Extract the [X, Y] coordinate from the center of the cell holding the provided text.  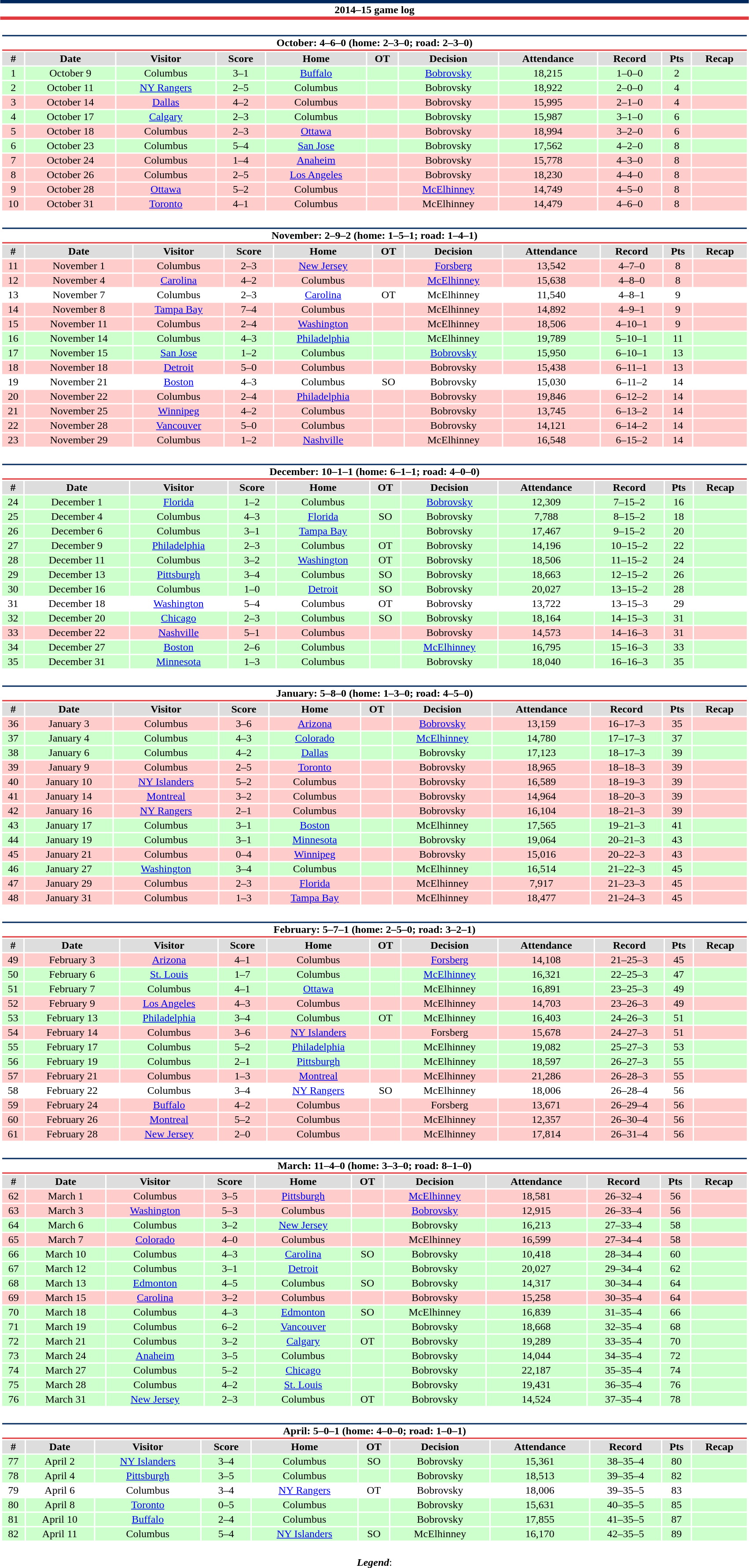
March 19 [66, 1327]
January 21 [69, 855]
January 10 [69, 782]
89 [677, 1534]
7–15–2 [629, 502]
40 [13, 782]
October 28 [70, 190]
14,121 [551, 425]
18,477 [541, 898]
30–34–4 [624, 1283]
October 24 [70, 161]
March 7 [66, 1240]
31–35–4 [624, 1312]
3–2–0 [629, 132]
16,891 [547, 989]
5–1 [252, 633]
15,438 [551, 367]
February 9 [72, 1003]
14,479 [548, 204]
January 16 [69, 811]
February 28 [72, 1134]
0–5 [226, 1505]
25 [13, 517]
23–26–3 [629, 1003]
18–18–3 [627, 768]
January 17 [69, 826]
6–12–2 [632, 396]
34 [13, 647]
65 [13, 1240]
17,855 [540, 1520]
16,599 [536, 1240]
26–31–4 [629, 1134]
18–17–3 [627, 753]
18,922 [548, 88]
29–34–4 [624, 1269]
6–13–2 [632, 411]
11,540 [551, 295]
27–34–4 [624, 1240]
18,215 [548, 73]
5–3 [230, 1211]
0–4 [244, 855]
October 17 [70, 117]
December 22 [77, 633]
February 26 [72, 1119]
6–15–2 [632, 440]
13,159 [541, 724]
14,780 [541, 738]
November 14 [79, 338]
2–0–0 [629, 88]
32 [13, 618]
February 21 [72, 1076]
16,321 [547, 974]
March 6 [66, 1225]
November 21 [79, 382]
November 8 [79, 309]
16–17–3 [627, 724]
83 [677, 1491]
16,548 [551, 440]
17 [13, 353]
2–1–0 [629, 102]
41–35–5 [626, 1520]
20–22–3 [627, 855]
12–15–2 [629, 575]
April 6 [60, 1491]
February 22 [72, 1090]
33–35–4 [624, 1341]
21,286 [547, 1076]
10 [13, 204]
26–32–4 [624, 1196]
15,678 [547, 1032]
4–9–1 [632, 309]
March 18 [66, 1312]
19,789 [551, 338]
November 15 [79, 353]
3–1–0 [629, 117]
12,915 [536, 1211]
16,514 [541, 869]
63 [13, 1211]
13,722 [546, 604]
26–27–3 [629, 1061]
January 4 [69, 738]
December 1 [77, 502]
14,573 [546, 633]
38 [13, 753]
March 31 [66, 1399]
11–15–2 [629, 560]
67 [13, 1269]
March 3 [66, 1211]
16,795 [546, 647]
November: 2–9–2 (home: 1–5–1; road: 1–4–1) [374, 236]
March 1 [66, 1196]
19 [13, 382]
22,187 [536, 1370]
14,749 [548, 190]
March 15 [66, 1298]
January 6 [69, 753]
19,082 [547, 1047]
15,950 [551, 353]
7,788 [546, 517]
October: 4–6–0 (home: 2–3–0; road: 2–3–0) [374, 43]
November 25 [79, 411]
15–16–3 [629, 647]
26–29–4 [629, 1105]
14,964 [541, 797]
18–21–3 [627, 811]
39–35–4 [626, 1476]
18,164 [546, 618]
March 21 [66, 1341]
2–6 [252, 647]
69 [13, 1298]
79 [13, 1491]
February: 5–7–1 (home: 2–5–0; road: 3–2–1) [374, 930]
January 14 [69, 797]
19,431 [536, 1385]
7–4 [249, 309]
14,703 [547, 1003]
December 18 [77, 604]
1–0 [252, 589]
37–35–4 [624, 1399]
15,995 [548, 102]
40–35–5 [626, 1505]
48 [13, 898]
October 23 [70, 146]
January 19 [69, 840]
March 10 [66, 1254]
February 7 [72, 989]
January 27 [69, 869]
13,671 [547, 1105]
18,597 [547, 1061]
36 [13, 724]
6–10–1 [632, 353]
4–8–0 [632, 280]
December 16 [77, 589]
15,258 [536, 1298]
December 4 [77, 517]
19,064 [541, 840]
21 [13, 411]
March 12 [66, 1269]
18,040 [546, 662]
17–17–3 [627, 738]
6–11–2 [632, 382]
4–8–1 [632, 295]
February 13 [72, 1018]
17,123 [541, 753]
30–35–4 [624, 1298]
October 26 [70, 175]
10–15–2 [629, 546]
26–28–3 [629, 1076]
16,839 [536, 1312]
November 4 [79, 280]
14,317 [536, 1283]
26–30–4 [629, 1119]
15,638 [551, 280]
18,668 [536, 1327]
14,108 [547, 960]
73 [13, 1356]
14–16–3 [629, 633]
15,361 [540, 1462]
21–23–3 [627, 884]
December 31 [77, 662]
77 [13, 1462]
26–28–4 [629, 1090]
October 31 [70, 204]
19,289 [536, 1341]
81 [13, 1520]
October 18 [70, 132]
4–3–0 [629, 161]
January: 5–8–0 (home: 1–3–0; road: 4–5–0) [374, 693]
December 20 [77, 618]
12 [13, 280]
1 [13, 73]
17,565 [541, 826]
1–7 [242, 974]
December 11 [77, 560]
6–14–2 [632, 425]
November 11 [79, 324]
6–2 [230, 1327]
39–35–5 [626, 1491]
25–27–3 [629, 1047]
7 [13, 161]
March 27 [66, 1370]
November 22 [79, 396]
12,357 [547, 1119]
3 [13, 102]
April 10 [60, 1520]
4–7–0 [632, 266]
19–21–3 [627, 826]
December: 10–1–1 (home: 6–1–1; road: 4–0–0) [374, 471]
21–22–3 [627, 869]
December 27 [77, 647]
16,403 [547, 1018]
38–35–4 [626, 1462]
85 [677, 1505]
23–25–3 [629, 989]
November 7 [79, 295]
February 6 [72, 974]
18,663 [546, 575]
18–20–3 [627, 797]
March 28 [66, 1385]
15,987 [548, 117]
22–25–3 [629, 974]
28–34–4 [624, 1254]
23 [13, 440]
35–35–4 [624, 1370]
42 [13, 811]
February 3 [72, 960]
16,170 [540, 1534]
4–10–1 [632, 324]
13–15–2 [629, 589]
1–0–0 [629, 73]
April: 5–0–1 (home: 4–0–0; road: 1–0–1) [374, 1431]
5–10–1 [632, 338]
December 9 [77, 546]
16,104 [541, 811]
15,631 [540, 1505]
18,230 [548, 175]
April 4 [60, 1476]
12,309 [546, 502]
October 9 [70, 73]
54 [13, 1032]
42–35–5 [626, 1534]
January 31 [69, 898]
15,016 [541, 855]
32–35–4 [624, 1327]
16,213 [536, 1225]
52 [13, 1003]
6–11–1 [632, 367]
14–15–3 [629, 618]
27 [13, 546]
7,917 [541, 884]
21–25–3 [629, 960]
15,778 [548, 161]
17,467 [546, 531]
October 14 [70, 102]
March 13 [66, 1283]
21–24–3 [627, 898]
April 8 [60, 1505]
18,581 [536, 1196]
18–19–3 [627, 782]
4–0 [230, 1240]
December 6 [77, 531]
January 29 [69, 884]
13,745 [551, 411]
18,994 [548, 132]
4–2–0 [629, 146]
16,589 [541, 782]
27–33–4 [624, 1225]
13,542 [551, 266]
19,846 [551, 396]
4–5 [230, 1283]
March 24 [66, 1356]
February 14 [72, 1032]
2–0 [242, 1134]
30 [13, 589]
20–21–3 [627, 840]
17,562 [548, 146]
April 2 [60, 1462]
15 [13, 324]
November 1 [79, 266]
46 [13, 869]
February 17 [72, 1047]
8–15–2 [629, 517]
18,965 [541, 768]
March: 11–4–0 (home: 3–3–0; road: 8–1–0) [374, 1166]
4–5–0 [629, 190]
36–35–4 [624, 1385]
2014–15 game log [374, 10]
4–6–0 [629, 204]
February 24 [72, 1105]
9–15–2 [629, 531]
17,814 [547, 1134]
13–15–3 [629, 604]
24–27–3 [629, 1032]
October 11 [70, 88]
50 [13, 974]
87 [677, 1520]
44 [13, 840]
75 [13, 1385]
November 28 [79, 425]
16–16–3 [629, 662]
February 19 [72, 1061]
57 [13, 1076]
10,418 [536, 1254]
26–33–4 [624, 1211]
24–26–3 [629, 1018]
January 3 [69, 724]
5 [13, 132]
January 9 [69, 768]
April 11 [60, 1534]
November 29 [79, 440]
14,524 [536, 1399]
14,892 [551, 309]
December 13 [77, 575]
1–4 [241, 161]
59 [13, 1105]
14,196 [546, 546]
4–4–0 [629, 175]
61 [13, 1134]
71 [13, 1327]
15,030 [551, 382]
14,044 [536, 1356]
November 18 [79, 367]
34–35–4 [624, 1356]
18,513 [540, 1476]
